Extract the [x, y] coordinate from the center of the cell holding the provided text.  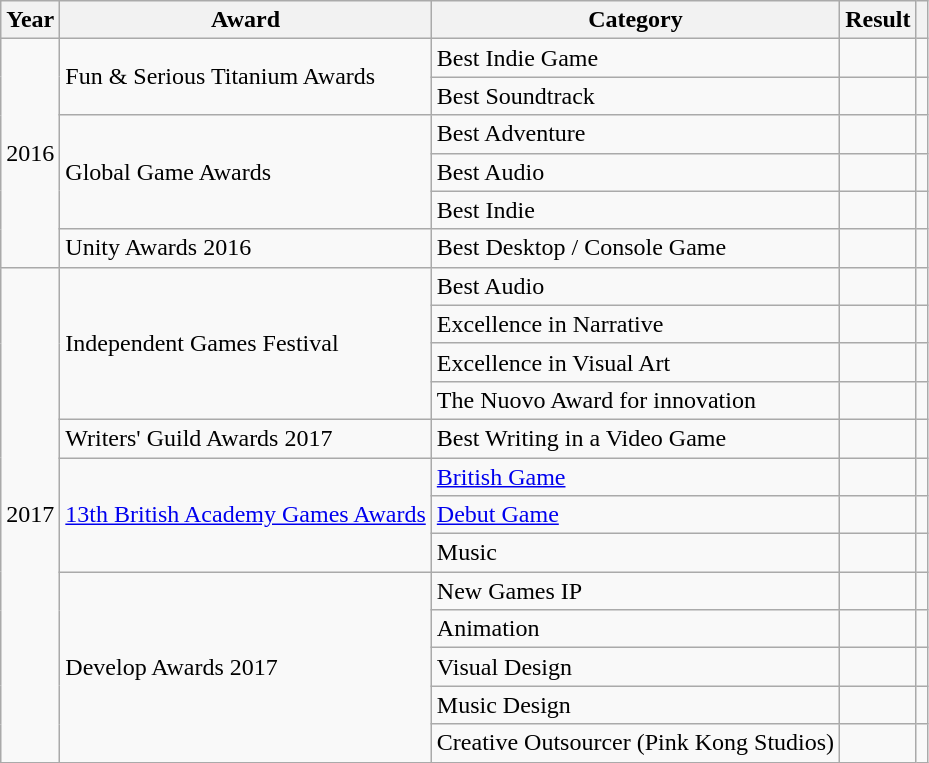
Fun & Serious Titanium Awards [246, 77]
Music Design [635, 705]
Music [635, 553]
2017 [30, 514]
Category [635, 20]
Global Game Awards [246, 172]
Excellence in Narrative [635, 324]
British Game [635, 477]
Unity Awards 2016 [246, 248]
Writers' Guild Awards 2017 [246, 438]
Independent Games Festival [246, 343]
New Games IP [635, 591]
The Nuovo Award for innovation [635, 400]
13th British Academy Games Awards [246, 515]
Visual Design [635, 667]
Best Desktop / Console Game [635, 248]
Debut Game [635, 515]
Best Writing in a Video Game [635, 438]
Best Indie [635, 210]
Animation [635, 629]
Excellence in Visual Art [635, 362]
Develop Awards 2017 [246, 667]
Best Soundtrack [635, 96]
Best Adventure [635, 134]
2016 [30, 153]
Result [878, 20]
Award [246, 20]
Creative Outsourcer (Pink Kong Studios) [635, 743]
Year [30, 20]
Best Indie Game [635, 58]
